Extract the (X, Y) coordinate from the center of the cell holding the provided text.  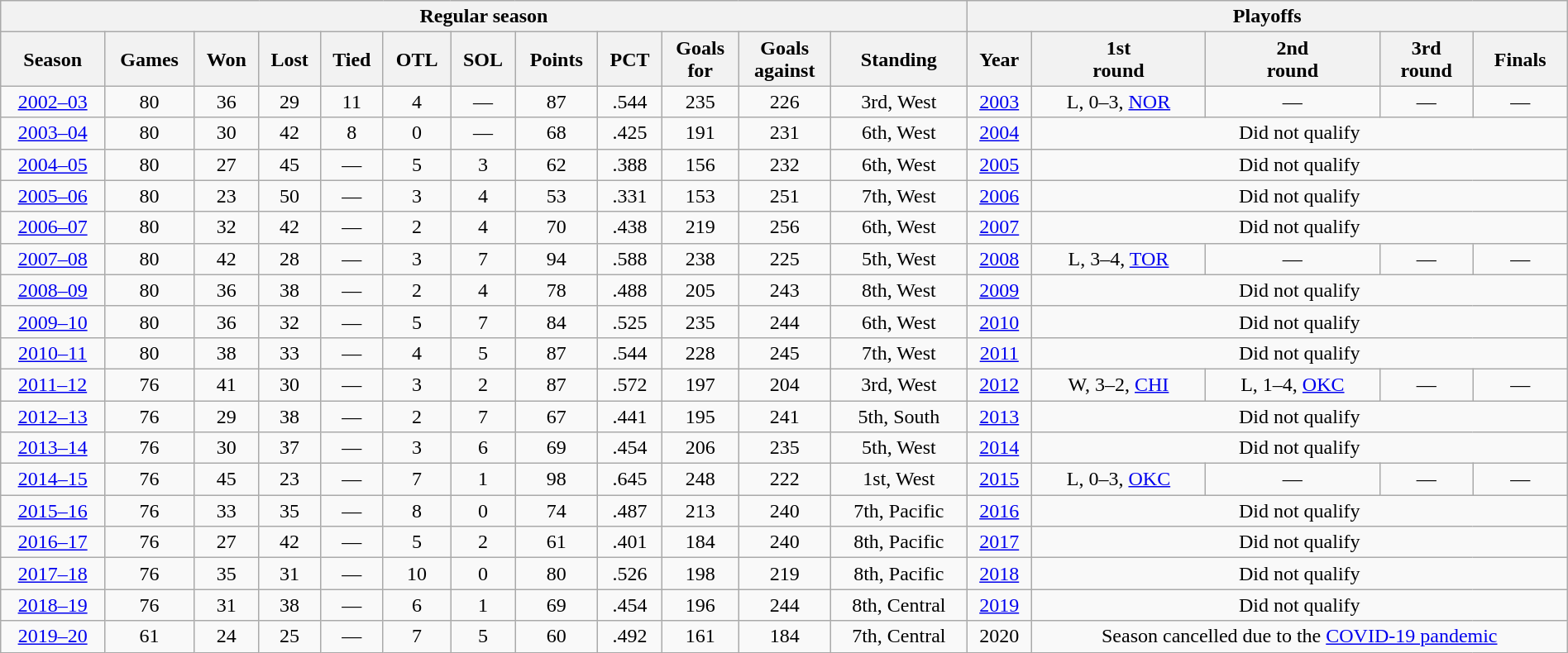
.425 (629, 133)
2005 (999, 164)
198 (700, 574)
11 (351, 102)
2015–16 (53, 511)
SOL (483, 60)
2011–12 (53, 384)
2010 (999, 322)
2ndround (1293, 60)
.441 (629, 416)
.488 (629, 290)
Points (556, 60)
Tied (351, 60)
24 (227, 636)
2007–08 (53, 259)
2009–10 (53, 322)
50 (289, 196)
243 (785, 290)
2017–18 (53, 574)
Playoffs (1267, 17)
2009 (999, 290)
Regular season (484, 17)
53 (556, 196)
225 (785, 259)
Season cancelled due to the COVID-19 pandemic (1299, 636)
74 (556, 511)
226 (785, 102)
2006–07 (53, 227)
L, 0–3, NOR (1118, 102)
2008–09 (53, 290)
156 (700, 164)
.388 (629, 164)
94 (556, 259)
2013–14 (53, 448)
204 (785, 384)
.525 (629, 322)
Won (227, 60)
205 (700, 290)
238 (700, 259)
Goalsagainst (785, 60)
.645 (629, 479)
206 (700, 448)
L, 3–4, TOR (1118, 259)
2002–03 (53, 102)
8th, West (900, 290)
78 (556, 290)
2017 (999, 542)
3rdround (1426, 60)
2012–13 (53, 416)
2006 (999, 196)
213 (700, 511)
98 (556, 479)
60 (556, 636)
2019–20 (53, 636)
8th, Central (900, 605)
161 (700, 636)
256 (785, 227)
2010–11 (53, 353)
.492 (629, 636)
251 (785, 196)
2008 (999, 259)
2004–05 (53, 164)
245 (785, 353)
70 (556, 227)
.572 (629, 384)
248 (700, 479)
2005–06 (53, 196)
231 (785, 133)
Games (150, 60)
41 (227, 384)
62 (556, 164)
Season (53, 60)
2003 (999, 102)
196 (700, 605)
.438 (629, 227)
1stround (1118, 60)
.588 (629, 259)
10 (417, 574)
1st, West (900, 479)
Year (999, 60)
.331 (629, 196)
2007 (999, 227)
2004 (999, 133)
Finals (1520, 60)
2012 (999, 384)
Goalsfor (700, 60)
2018–19 (53, 605)
2016 (999, 511)
222 (785, 479)
5th, South (900, 416)
2016–17 (53, 542)
PCT (629, 60)
197 (700, 384)
.401 (629, 542)
L, 1–4, OKC (1293, 384)
L, 0–3, OKC (1118, 479)
67 (556, 416)
2019 (999, 605)
2011 (999, 353)
OTL (417, 60)
2015 (999, 479)
232 (785, 164)
2013 (999, 416)
37 (289, 448)
228 (700, 353)
84 (556, 322)
W, 3–2, CHI (1118, 384)
68 (556, 133)
2014–15 (53, 479)
25 (289, 636)
153 (700, 196)
191 (700, 133)
195 (700, 416)
28 (289, 259)
2003–04 (53, 133)
Standing (900, 60)
2014 (999, 448)
.487 (629, 511)
Lost (289, 60)
7th, Pacific (900, 511)
241 (785, 416)
.526 (629, 574)
2020 (999, 636)
7th, Central (900, 636)
2018 (999, 574)
